Detect which cell encompasses the target text, then output its (x, y) center coordinate. 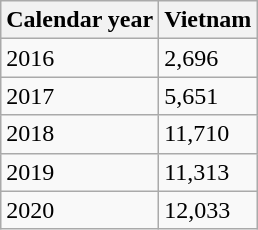
11,710 (208, 134)
2017 (80, 96)
11,313 (208, 172)
2018 (80, 134)
2,696 (208, 58)
Calendar year (80, 20)
Vietnam (208, 20)
2016 (80, 58)
12,033 (208, 210)
5,651 (208, 96)
2019 (80, 172)
2020 (80, 210)
